From the cell containing the given text, extract its center point as (X, Y) coordinate. 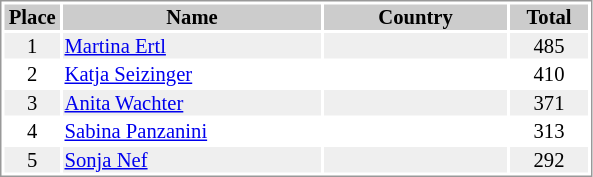
1 (32, 46)
410 (549, 75)
Sonja Nef (192, 160)
Martina Ertl (192, 46)
2 (32, 75)
3 (32, 103)
Place (32, 17)
Country (416, 17)
292 (549, 160)
Anita Wachter (192, 103)
313 (549, 131)
Katja Seizinger (192, 75)
371 (549, 103)
485 (549, 46)
Sabina Panzanini (192, 131)
4 (32, 131)
Total (549, 17)
5 (32, 160)
Name (192, 17)
